Output the (x, y) coordinate of the center of the cell containing the given text.  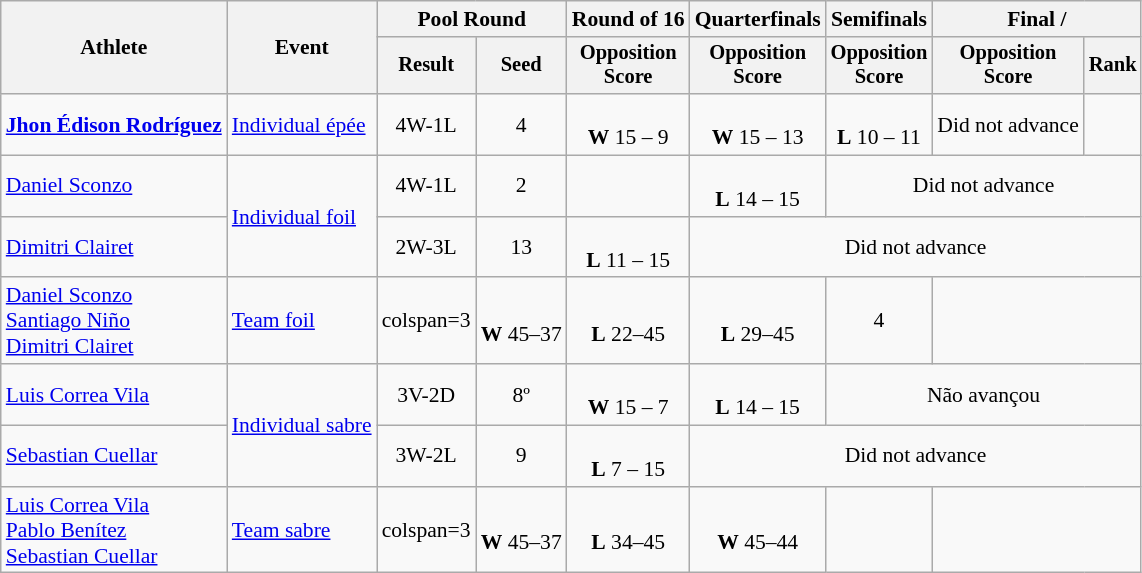
Daniel Sconzo (114, 186)
W 15 – 9 (628, 124)
Final / (1036, 19)
L 7 – 15 (628, 456)
colspan=3 (426, 322)
Individual sabre (302, 425)
Seed (522, 66)
Jhon Édison Rodríguez (114, 124)
8º (522, 394)
L 29–45 (758, 322)
Semifinals (880, 19)
9 (522, 456)
Rank (1113, 66)
Individual foil (302, 217)
W 15 – 13 (758, 124)
W 45–37 (522, 322)
Pool Round (472, 19)
2W-3L (426, 248)
Luis Correa Vila (114, 394)
Sebastian Cuellar (114, 456)
Round of 16 (628, 19)
Não avançou (984, 394)
Quarterfinals (758, 19)
L 10 – 11 (880, 124)
Individual épée (302, 124)
Dimitri Clairet (114, 248)
2 (522, 186)
L 22–45 (628, 322)
Athlete (114, 48)
Daniel SconzoSantiago NiñoDimitri Clairet (114, 322)
3V-2D (426, 394)
L 11 – 15 (628, 248)
3W-2L (426, 456)
Result (426, 66)
Team foil (302, 322)
W 15 – 7 (628, 394)
Event (302, 48)
13 (522, 248)
